Extract the [x, y] coordinate from the center of the cell holding the provided text.  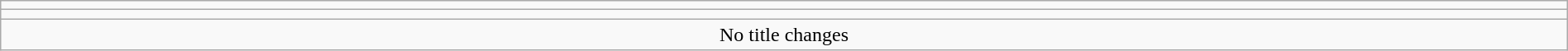
No title changes [784, 35]
